Return [x, y] of the center of cell containing provided text 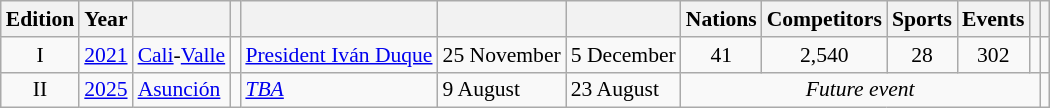
9 August [502, 90]
Asunción [182, 90]
President Iván Duque [338, 55]
302 [993, 55]
Competitors [824, 19]
23 August [624, 90]
Year [106, 19]
Nations [722, 19]
I [40, 55]
Future event [860, 90]
TBA [338, 90]
41 [722, 55]
Sports [922, 19]
Edition [40, 19]
28 [922, 55]
2021 [106, 55]
Events [993, 19]
II [40, 90]
Cali-Valle [182, 55]
2025 [106, 90]
2,540 [824, 55]
5 December [624, 55]
25 November [502, 55]
